Find where the given text appears and provide that cell's center as (x, y) coordinate. 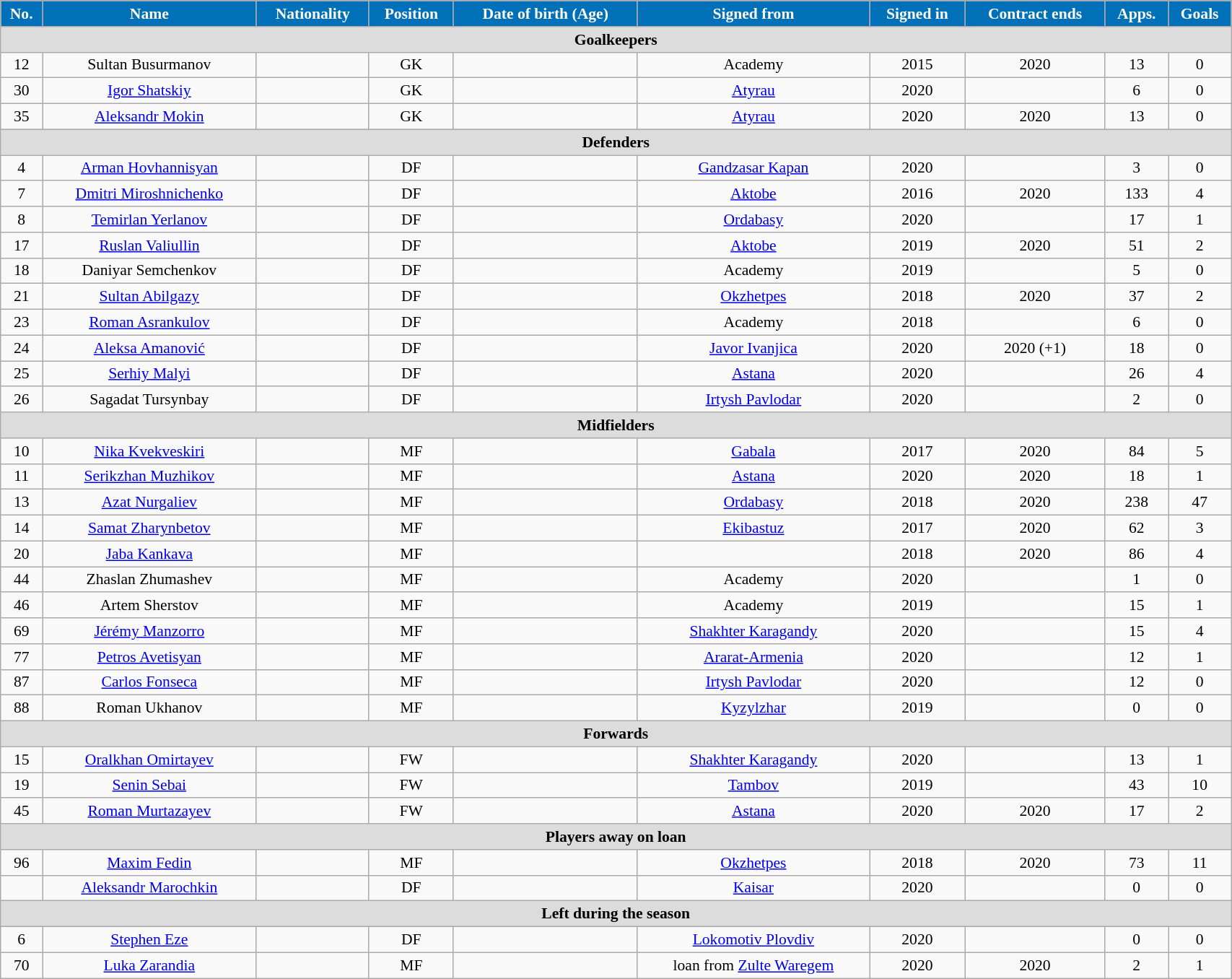
96 (22, 863)
Sultan Busurmanov (149, 65)
Sagadat Tursynbay (149, 400)
44 (22, 580)
Name (149, 14)
Azat Nurgaliev (149, 502)
77 (22, 657)
Tambov (753, 786)
Igor Shatskiy (149, 91)
46 (22, 606)
20 (22, 554)
Kaisar (753, 888)
Arman Hovhannisyan (149, 168)
Serikzhan Muzhikov (149, 477)
24 (22, 348)
Sultan Abilgazy (149, 297)
Roman Asrankulov (149, 323)
Daniyar Semchenkov (149, 271)
Forwards (616, 734)
Artem Sherstov (149, 606)
14 (22, 528)
Samat Zharynbetov (149, 528)
Contract ends (1035, 14)
Kyzylzhar (753, 708)
Temirlan Yerlanov (149, 219)
25 (22, 374)
21 (22, 297)
Javor Ivanjica (753, 348)
No. (22, 14)
86 (1137, 554)
Signed in (917, 14)
2020 (+1) (1035, 348)
Roman Murtazayev (149, 812)
Nationality (313, 14)
Position (411, 14)
Stephen Eze (149, 940)
51 (1137, 245)
Roman Ukhanov (149, 708)
43 (1137, 786)
238 (1137, 502)
Gabala (753, 451)
70 (22, 965)
Lokomotiv Plovdiv (753, 940)
Jaba Kankava (149, 554)
45 (22, 812)
Goalkeepers (616, 40)
87 (22, 682)
62 (1137, 528)
Left during the season (616, 914)
Petros Avetisyan (149, 657)
88 (22, 708)
2016 (917, 194)
Carlos Fonseca (149, 682)
133 (1137, 194)
47 (1200, 502)
Senin Sebai (149, 786)
Luka Zarandia (149, 965)
Ekibastuz (753, 528)
Serhiy Malyi (149, 374)
37 (1137, 297)
73 (1137, 863)
Players away on loan (616, 837)
loan from Zulte Waregem (753, 965)
Midfielders (616, 425)
Jérémy Manzorro (149, 631)
Signed from (753, 14)
Goals (1200, 14)
Gandzasar Kapan (753, 168)
7 (22, 194)
Zhaslan Zhumashev (149, 580)
19 (22, 786)
Ararat-Armenia (753, 657)
30 (22, 91)
23 (22, 323)
2015 (917, 65)
Maxim Fedin (149, 863)
Aleksandr Marochkin (149, 888)
Dmitri Miroshnichenko (149, 194)
Date of birth (Age) (546, 14)
Aleksa Amanović (149, 348)
35 (22, 117)
69 (22, 631)
84 (1137, 451)
Oralkhan Omirtayev (149, 760)
Apps. (1137, 14)
Aleksandr Mokin (149, 117)
8 (22, 219)
Ruslan Valiullin (149, 245)
Nika Kvekveskiri (149, 451)
Defenders (616, 142)
